Identify which cell holds the provided text, then report its [X, Y] central coordinate. 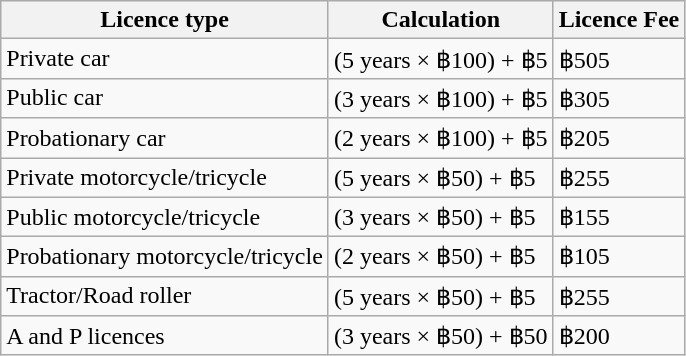
(3 years × ฿50) + ฿50 [440, 336]
Calculation [440, 20]
(2 years × ฿100) + ฿5 [440, 138]
Private car [165, 59]
Public motorcycle/tricycle [165, 217]
฿505 [619, 59]
Licence type [165, 20]
Private motorcycle/tricycle [165, 178]
(2 years × ฿50) + ฿5 [440, 257]
(3 years × ฿100) + ฿5 [440, 98]
Public car [165, 98]
(5 years × ฿100) + ฿5 [440, 59]
Licence Fee [619, 20]
฿155 [619, 217]
฿105 [619, 257]
Probationary motorcycle/tricycle [165, 257]
฿205 [619, 138]
Probationary car [165, 138]
(3 years × ฿50) + ฿5 [440, 217]
฿305 [619, 98]
A and P licences [165, 336]
฿200 [619, 336]
Tractor/Road roller [165, 296]
